From the cell containing the given text, extract its center point as (X, Y) coordinate. 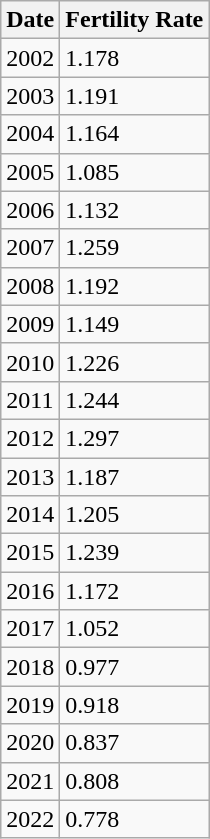
2002 (30, 58)
1.172 (134, 591)
2003 (30, 96)
2022 (30, 819)
2006 (30, 210)
2013 (30, 477)
1.259 (134, 248)
1.085 (134, 172)
1.132 (134, 210)
2020 (30, 743)
2021 (30, 781)
2012 (30, 438)
2007 (30, 248)
2016 (30, 591)
1.187 (134, 477)
2010 (30, 362)
2009 (30, 324)
2004 (30, 134)
1.191 (134, 96)
1.164 (134, 134)
0.837 (134, 743)
2018 (30, 667)
1.226 (134, 362)
1.149 (134, 324)
0.778 (134, 819)
2019 (30, 705)
1.297 (134, 438)
1.244 (134, 400)
2005 (30, 172)
0.918 (134, 705)
1.052 (134, 629)
1.192 (134, 286)
2015 (30, 553)
2008 (30, 286)
2017 (30, 629)
Fertility Rate (134, 20)
2014 (30, 515)
1.239 (134, 553)
2011 (30, 400)
0.808 (134, 781)
1.205 (134, 515)
Date (30, 20)
0.977 (134, 667)
1.178 (134, 58)
